Find where the given text appears and provide that cell's center as [X, Y] coordinate. 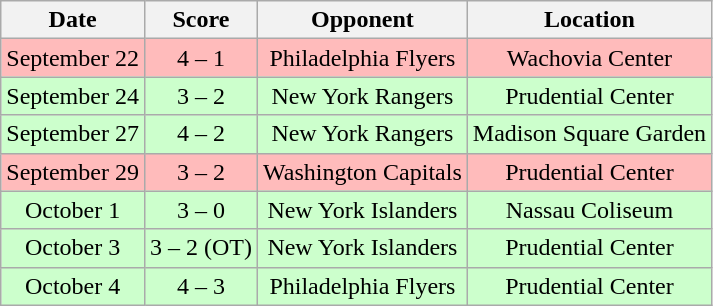
October 4 [73, 286]
Score [200, 20]
Opponent [362, 20]
3 – 0 [200, 210]
Nassau Coliseum [589, 210]
4 – 3 [200, 286]
Date [73, 20]
Madison Square Garden [589, 134]
September 24 [73, 96]
4 – 1 [200, 58]
Location [589, 20]
4 – 2 [200, 134]
3 – 2 (OT) [200, 248]
September 22 [73, 58]
September 29 [73, 172]
October 3 [73, 248]
October 1 [73, 210]
Washington Capitals [362, 172]
Wachovia Center [589, 58]
September 27 [73, 134]
